Detect which cell encompasses the target text, then output its (x, y) center coordinate. 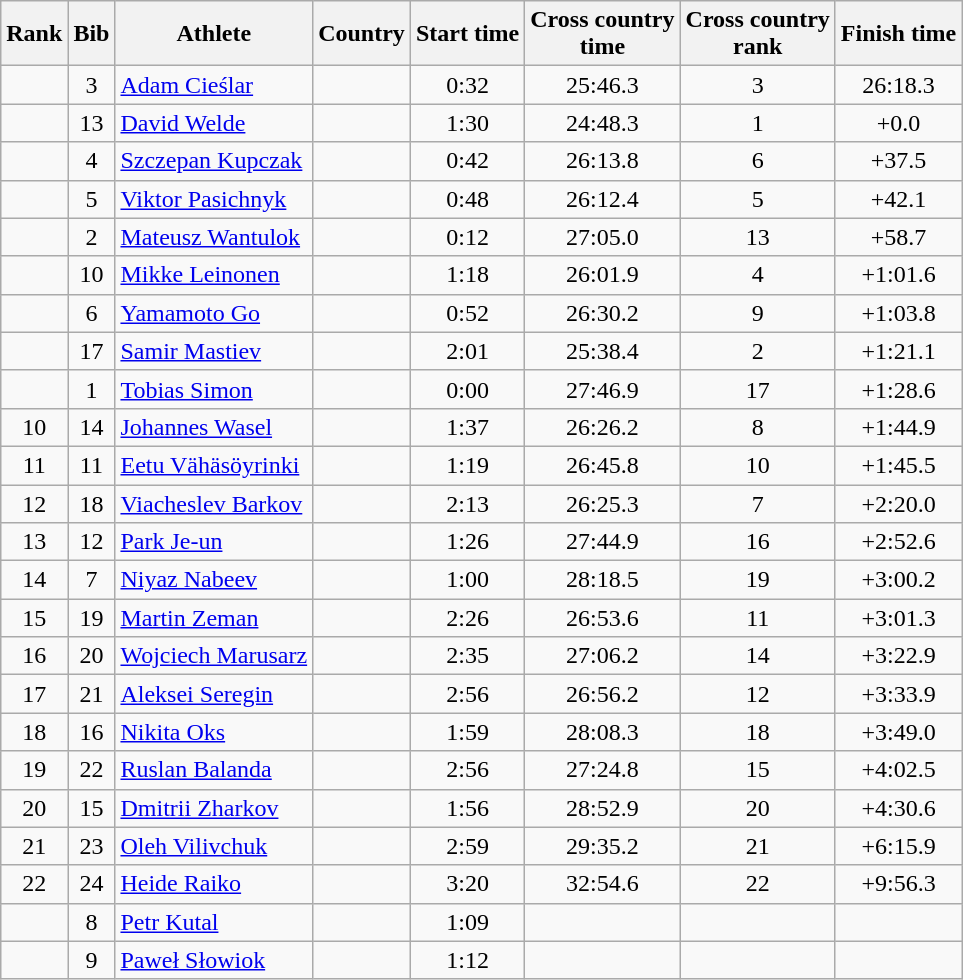
27:24.8 (602, 770)
2:01 (467, 351)
Petr Kutal (214, 922)
Aleksei Seregin (214, 694)
Cross countrytime (602, 34)
Cross countryrank (758, 34)
+1:21.1 (898, 351)
29:35.2 (602, 846)
28:18.5 (602, 580)
Rank (34, 34)
+0.0 (898, 123)
Wojciech Marusarz (214, 656)
27:46.9 (602, 389)
+37.5 (898, 161)
1:19 (467, 465)
26:01.9 (602, 275)
Szczepan Kupczak (214, 161)
+4:30.6 (898, 808)
David Welde (214, 123)
1:12 (467, 960)
Niyaz Nabeev (214, 580)
26:25.3 (602, 503)
26:18.3 (898, 85)
2:26 (467, 618)
2:35 (467, 656)
Start time (467, 34)
+9:56.3 (898, 884)
Ruslan Balanda (214, 770)
Mateusz Wantulok (214, 237)
1:09 (467, 922)
26:13.8 (602, 161)
1:00 (467, 580)
1:18 (467, 275)
24 (92, 884)
Viacheslev Barkov (214, 503)
0:00 (467, 389)
0:12 (467, 237)
Paweł Słowiok (214, 960)
1:56 (467, 808)
1:30 (467, 123)
+1:45.5 (898, 465)
Heide Raiko (214, 884)
+1:01.6 (898, 275)
25:46.3 (602, 85)
Bib (92, 34)
24:48.3 (602, 123)
+2:20.0 (898, 503)
Athlete (214, 34)
0:32 (467, 85)
+3:01.3 (898, 618)
27:44.9 (602, 542)
Adam Cieślar (214, 85)
32:54.6 (602, 884)
Park Je-un (214, 542)
0:42 (467, 161)
28:52.9 (602, 808)
Tobias Simon (214, 389)
Oleh Vilivchuk (214, 846)
+6:15.9 (898, 846)
Eetu Vähäsöyrinki (214, 465)
Johannes Wasel (214, 427)
Country (362, 34)
+3:00.2 (898, 580)
+1:44.9 (898, 427)
+3:49.0 (898, 732)
0:48 (467, 199)
27:06.2 (602, 656)
+4:02.5 (898, 770)
1:59 (467, 732)
23 (92, 846)
Nikita Oks (214, 732)
+2:52.6 (898, 542)
+1:03.8 (898, 313)
26:56.2 (602, 694)
Finish time (898, 34)
+1:28.6 (898, 389)
26:45.8 (602, 465)
0:52 (467, 313)
+58.7 (898, 237)
Yamamoto Go (214, 313)
+3:33.9 (898, 694)
Samir Mastiev (214, 351)
Martin Zeman (214, 618)
27:05.0 (602, 237)
26:12.4 (602, 199)
26:30.2 (602, 313)
1:37 (467, 427)
2:13 (467, 503)
2:59 (467, 846)
+3:22.9 (898, 656)
26:53.6 (602, 618)
Viktor Pasichnyk (214, 199)
3:20 (467, 884)
28:08.3 (602, 732)
25:38.4 (602, 351)
Mikke Leinonen (214, 275)
+42.1 (898, 199)
26:26.2 (602, 427)
1:26 (467, 542)
Dmitrii Zharkov (214, 808)
